Return [X, Y] of the center of cell containing provided text 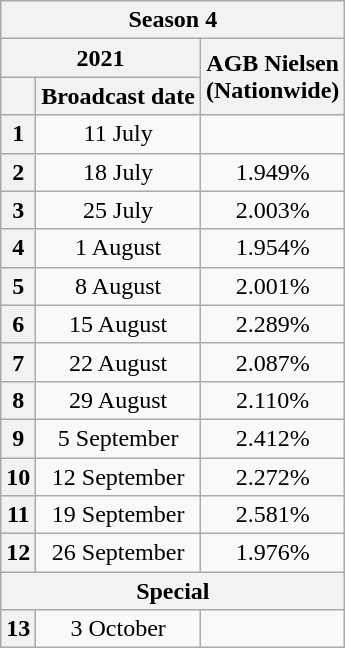
Broadcast date [118, 96]
2.110% [272, 400]
22 August [118, 362]
29 August [118, 400]
3 October [118, 629]
15 August [118, 324]
8 August [118, 286]
1.954% [272, 248]
12 September [118, 477]
2.003% [272, 210]
11 [18, 515]
4 [18, 248]
Season 4 [173, 20]
Special [173, 591]
2.087% [272, 362]
10 [18, 477]
2.412% [272, 438]
1.976% [272, 553]
6 [18, 324]
9 [18, 438]
2.581% [272, 515]
8 [18, 400]
25 July [118, 210]
2021 [101, 58]
18 July [118, 172]
3 [18, 210]
AGB Nielsen(Nationwide) [272, 77]
2.289% [272, 324]
1 [18, 134]
7 [18, 362]
13 [18, 629]
5 September [118, 438]
19 September [118, 515]
1 August [118, 248]
26 September [118, 553]
2.001% [272, 286]
2.272% [272, 477]
5 [18, 286]
12 [18, 553]
2 [18, 172]
11 July [118, 134]
1.949% [272, 172]
